Return the [x, y] coordinate for the center point of the cell that contains the specified text.  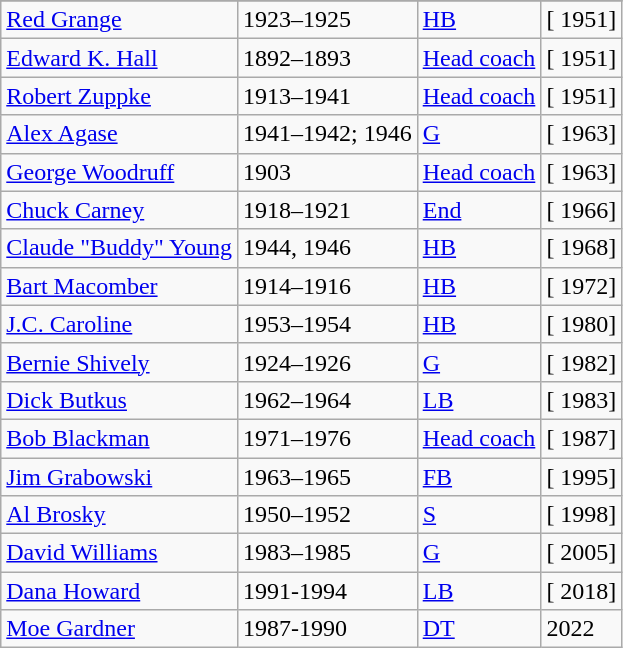
1941–1942; 1946 [327, 134]
Claude "Buddy" Young [120, 248]
End [479, 210]
1913–1941 [327, 96]
George Woodruff [120, 172]
1963–1965 [327, 477]
1971–1976 [327, 438]
1918–1921 [327, 210]
[ 1983] [582, 400]
Bernie Shively [120, 362]
[ 2018] [582, 591]
Robert Zuppke [120, 96]
1924–1926 [327, 362]
[ 1972] [582, 286]
J.C. Caroline [120, 324]
1892–1893 [327, 58]
[ 1995] [582, 477]
FB [479, 477]
1962–1964 [327, 400]
Dick Butkus [120, 400]
1983–1985 [327, 553]
Alex Agase [120, 134]
1953–1954 [327, 324]
DT [479, 629]
[ 1980] [582, 324]
Bob Blackman [120, 438]
1944, 1946 [327, 248]
Al Brosky [120, 515]
1903 [327, 172]
[ 1982] [582, 362]
Moe Gardner [120, 629]
[ 1966] [582, 210]
Bart Macomber [120, 286]
Edward K. Hall [120, 58]
[ 2005] [582, 553]
1914–1916 [327, 286]
Red Grange [120, 20]
Chuck Carney [120, 210]
1950–1952 [327, 515]
Dana Howard [120, 591]
Jim Grabowski [120, 477]
1987-1990 [327, 629]
2022 [582, 629]
1991-1994 [327, 591]
David Williams [120, 553]
1923–1925 [327, 20]
[ 1968] [582, 248]
[ 1998] [582, 515]
S [479, 515]
[ 1987] [582, 438]
